Determine the [X, Y] coordinate at the center of the cell enclosing the given text.  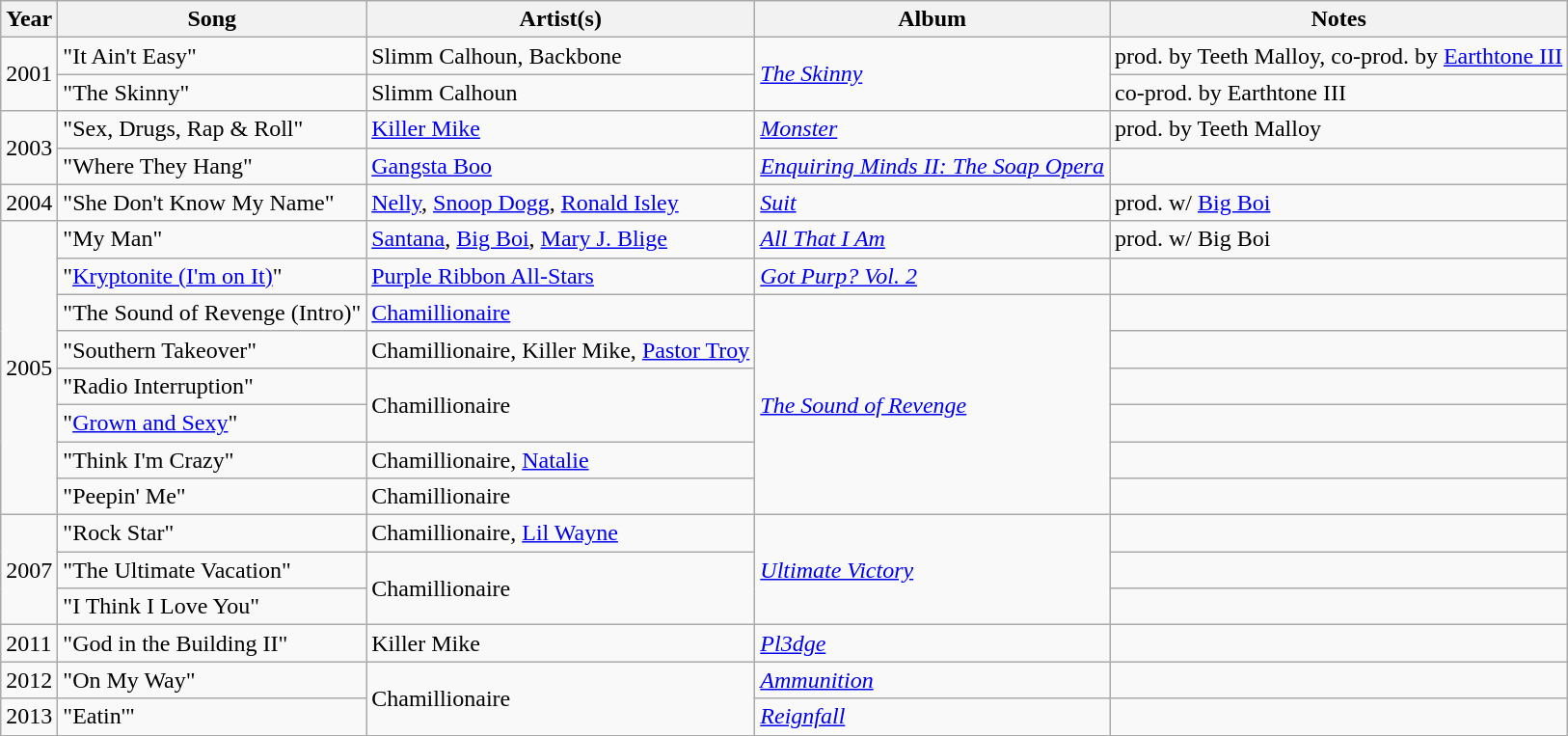
"She Don't Know My Name" [212, 203]
Chamillionaire, Killer Mike, Pastor Troy [561, 349]
Chamillionaire, Natalie [561, 460]
"Radio Interruption" [212, 386]
"Peepin' Me" [212, 497]
prod. by Teeth Malloy [1338, 129]
"God in the Building II" [212, 643]
Album [933, 19]
Notes [1338, 19]
"Grown and Sexy" [212, 423]
"Sex, Drugs, Rap & Roll" [212, 129]
2012 [29, 680]
Chamillionaire, Lil Wayne [561, 533]
2003 [29, 148]
Ultimate Victory [933, 570]
2004 [29, 203]
Got Purp? Vol. 2 [933, 276]
Ammunition [933, 680]
2005 [29, 368]
"Southern Takeover" [212, 349]
Song [212, 19]
Nelly, Snoop Dogg, Ronald Isley [561, 203]
"Rock Star" [212, 533]
prod. by Teeth Malloy, co-prod. by Earthtone III [1338, 56]
"On My Way" [212, 680]
"My Man" [212, 239]
2011 [29, 643]
"The Skinny" [212, 93]
"Where They Hang" [212, 166]
Slimm Calhoun, Backbone [561, 56]
co-prod. by Earthtone III [1338, 93]
"Kryptonite (I'm on It)" [212, 276]
2001 [29, 74]
Slimm Calhoun [561, 93]
Artist(s) [561, 19]
2013 [29, 717]
Reignfall [933, 717]
Purple Ribbon All-Stars [561, 276]
The Skinny [933, 74]
Enquiring Minds II: The Soap Opera [933, 166]
All That I Am [933, 239]
Monster [933, 129]
Suit [933, 203]
"I Think I Love You" [212, 607]
2007 [29, 570]
"The Sound of Revenge (Intro)" [212, 313]
"It Ain't Easy" [212, 56]
Santana, Big Boi, Mary J. Blige [561, 239]
"Eatin'" [212, 717]
"Think I'm Crazy" [212, 460]
Year [29, 19]
Gangsta Boo [561, 166]
The Sound of Revenge [933, 404]
Pl3dge [933, 643]
"The Ultimate Vacation" [212, 570]
